Return the [x, y] coordinate for the center point of the cell that contains the specified text.  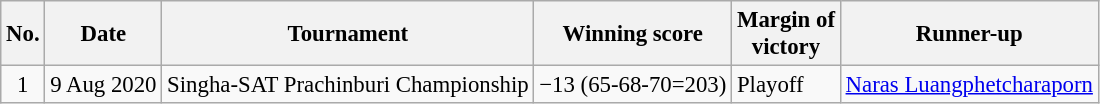
1 [23, 85]
Playoff [786, 85]
No. [23, 34]
−13 (65-68-70=203) [633, 85]
Date [104, 34]
Naras Luangphetcharaporn [969, 85]
Winning score [633, 34]
Singha-SAT Prachinburi Championship [348, 85]
Runner-up [969, 34]
Margin ofvictory [786, 34]
9 Aug 2020 [104, 85]
Tournament [348, 34]
